Search for the cell housing the specified text and yield its (X, Y) center coordinate. 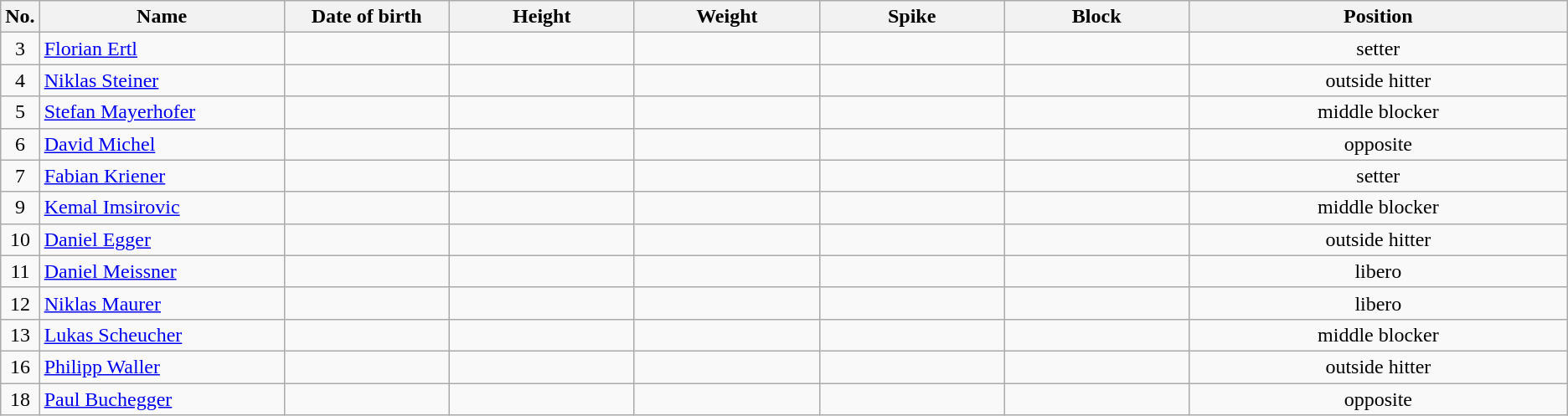
Name (162, 17)
Date of birth (367, 17)
Philipp Waller (162, 367)
Position (1378, 17)
18 (20, 399)
7 (20, 176)
5 (20, 112)
Florian Ertl (162, 49)
Daniel Egger (162, 239)
Height (541, 17)
12 (20, 303)
9 (20, 208)
Stefan Mayerhofer (162, 112)
Niklas Maurer (162, 303)
David Michel (162, 144)
10 (20, 239)
3 (20, 49)
Spike (911, 17)
Kemal Imsirovic (162, 208)
16 (20, 367)
Paul Buchegger (162, 399)
11 (20, 271)
No. (20, 17)
13 (20, 335)
Block (1097, 17)
6 (20, 144)
Daniel Meissner (162, 271)
Lukas Scheucher (162, 335)
Weight (727, 17)
Niklas Steiner (162, 80)
4 (20, 80)
Fabian Kriener (162, 176)
